Determine the [X, Y] coordinate at the center of the cell enclosing the given text.  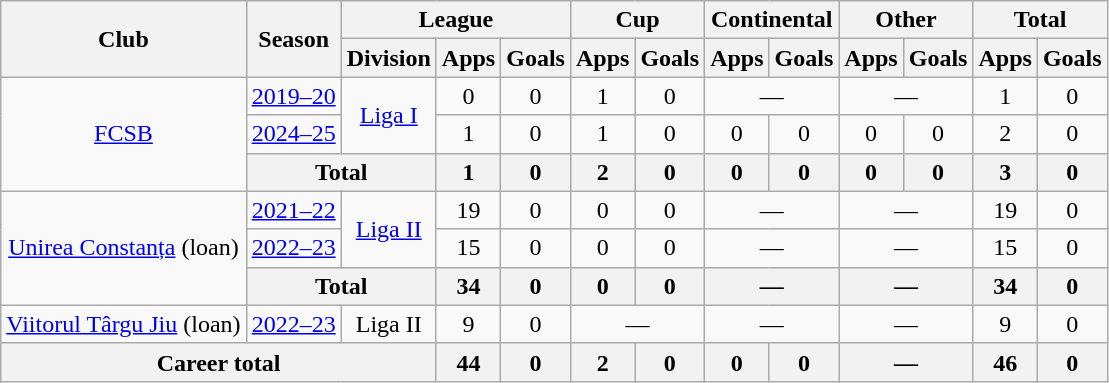
2019–20 [294, 96]
3 [1005, 172]
Cup [637, 20]
League [456, 20]
44 [468, 362]
2021–22 [294, 210]
Unirea Constanța (loan) [124, 248]
Season [294, 39]
Club [124, 39]
Career total [219, 362]
Continental [772, 20]
Division [388, 58]
FCSB [124, 134]
46 [1005, 362]
Other [906, 20]
Liga I [388, 115]
Viitorul Târgu Jiu (loan) [124, 324]
2024–25 [294, 134]
